Detect which cell encompasses the target text, then output its [x, y] center coordinate. 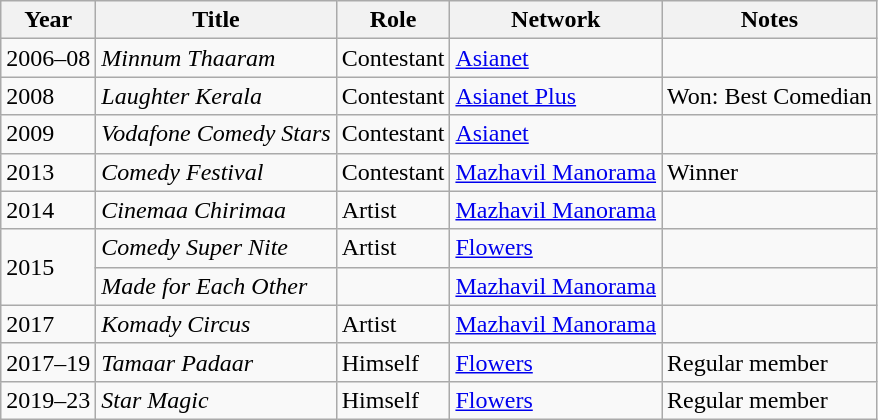
2014 [48, 210]
Winner [770, 172]
Asianet Plus [556, 96]
Laughter Kerala [216, 96]
Title [216, 20]
2019–23 [48, 400]
2015 [48, 267]
Cinemaa Chirimaa [216, 210]
Role [393, 20]
Vodafone Comedy Stars [216, 134]
Comedy Super Nite [216, 248]
Notes [770, 20]
Komady Circus [216, 324]
Tamaar Padaar [216, 362]
Won: Best Comedian [770, 96]
2008 [48, 96]
Star Magic [216, 400]
2017–19 [48, 362]
Comedy Festival [216, 172]
Made for Each Other [216, 286]
2006–08 [48, 58]
Minnum Thaaram [216, 58]
2017 [48, 324]
Year [48, 20]
2013 [48, 172]
Network [556, 20]
2009 [48, 134]
